Identify which cell holds the provided text, then report its (x, y) central coordinate. 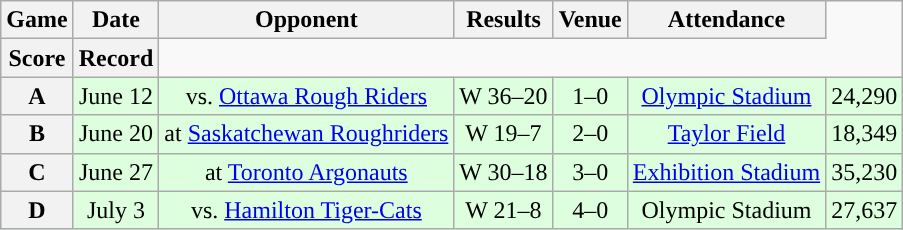
35,230 (864, 172)
Record (116, 58)
4–0 (590, 210)
A (37, 96)
W 36–20 (504, 96)
W 30–18 (504, 172)
at Toronto Argonauts (306, 172)
vs. Ottawa Rough Riders (306, 96)
W 19–7 (504, 134)
24,290 (864, 96)
W 21–8 (504, 210)
Date (116, 20)
Venue (590, 20)
2–0 (590, 134)
Results (504, 20)
at Saskatchewan Roughriders (306, 134)
June 20 (116, 134)
Exhibition Stadium (726, 172)
vs. Hamilton Tiger-Cats (306, 210)
June 27 (116, 172)
27,637 (864, 210)
Score (37, 58)
Attendance (726, 20)
D (37, 210)
June 12 (116, 96)
Game (37, 20)
B (37, 134)
1–0 (590, 96)
Taylor Field (726, 134)
18,349 (864, 134)
Opponent (306, 20)
July 3 (116, 210)
3–0 (590, 172)
C (37, 172)
